For the text-containing cell, return its midpoint in (X, Y) coordinate format. 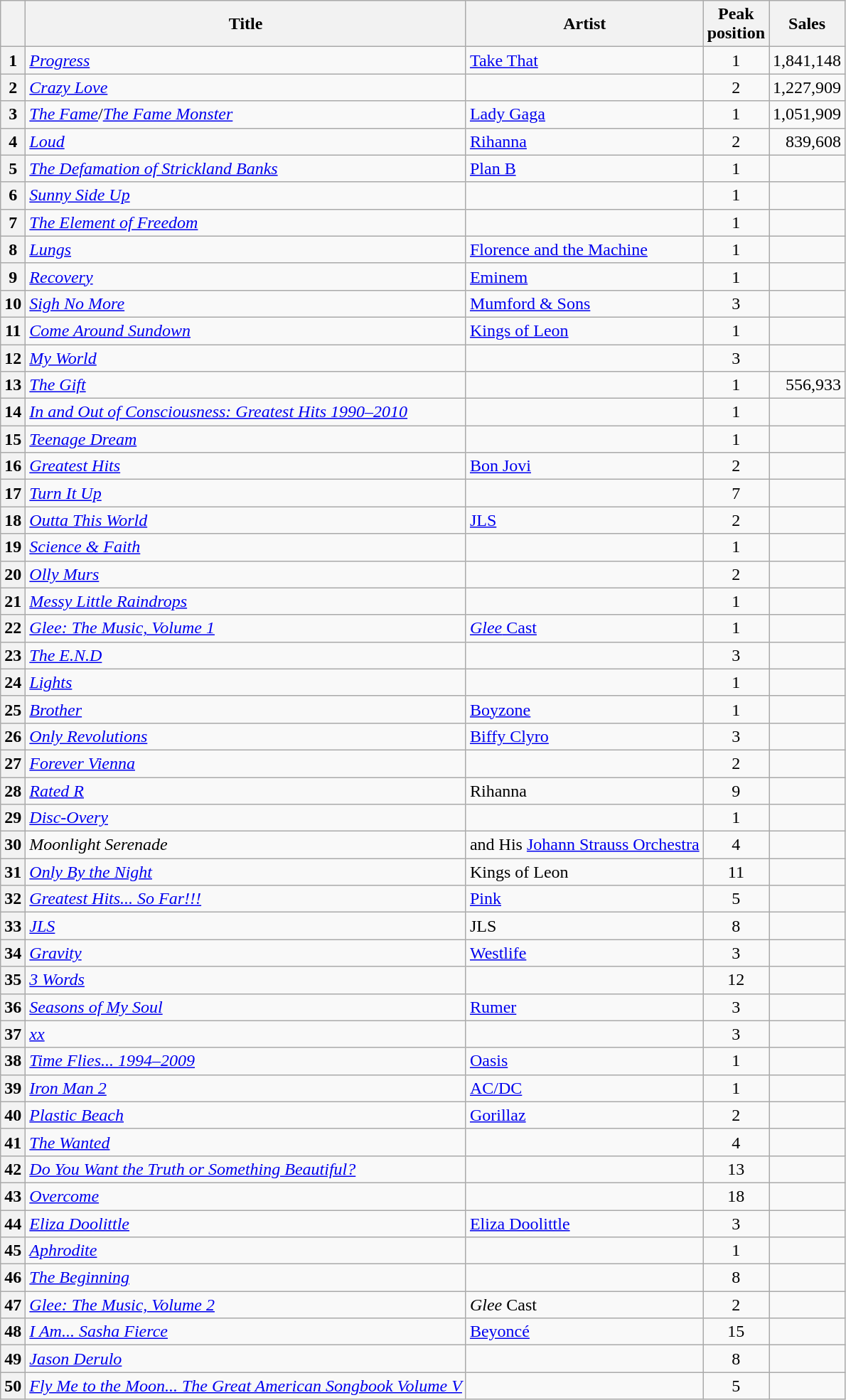
The E.N.D (246, 655)
Pink (584, 899)
17 (13, 493)
Biffy Clyro (584, 736)
Beyoncé (584, 1332)
Title (246, 24)
6 (13, 195)
21 (13, 601)
In and Out of Consciousness: Greatest Hits 1990–2010 (246, 412)
Sales (808, 24)
25 (13, 709)
Seasons of My Soul (246, 1007)
Overcome (246, 1196)
41 (13, 1142)
Fly Me to the Moon... The Great American Songbook Volume V (246, 1386)
Peakposition (736, 24)
43 (13, 1196)
47 (13, 1305)
36 (13, 1007)
1,841,148 (808, 60)
Bon Jovi (584, 466)
556,933 (808, 385)
16 (13, 466)
37 (13, 1034)
Forever Vienna (246, 763)
3 Words (246, 980)
1,227,909 (808, 87)
31 (13, 872)
Only By the Night (246, 872)
Olly Murs (246, 574)
Rated R (246, 791)
Florence and the Machine (584, 249)
Take That (584, 60)
The Beginning (246, 1278)
Progress (246, 60)
44 (13, 1223)
Greatest Hits... So Far!!! (246, 899)
xx (246, 1034)
My World (246, 357)
33 (13, 926)
1,051,909 (808, 114)
Only Revolutions (246, 736)
Time Flies... 1994–2009 (246, 1061)
Gorillaz (584, 1115)
Rumer (584, 1007)
22 (13, 628)
38 (13, 1061)
The Fame/The Fame Monster (246, 114)
839,608 (808, 141)
Gravity (246, 953)
I Am... Sasha Fierce (246, 1332)
49 (13, 1359)
39 (13, 1088)
Oasis (584, 1061)
and His Johann Strauss Orchestra (584, 845)
Loud (246, 141)
50 (13, 1386)
29 (13, 818)
Sigh No More (246, 303)
Science & Faith (246, 547)
Mumford & Sons (584, 303)
The Defamation of Strickland Banks (246, 168)
Boyzone (584, 709)
Plan B (584, 168)
Sunny Side Up (246, 195)
30 (13, 845)
Glee: The Music, Volume 2 (246, 1305)
14 (13, 412)
20 (13, 574)
Recovery (246, 276)
Greatest Hits (246, 466)
AC/DC (584, 1088)
23 (13, 655)
Teenage Dream (246, 439)
Come Around Sundown (246, 330)
Disc-Overy (246, 818)
19 (13, 547)
Crazy Love (246, 87)
The Gift (246, 385)
Turn It Up (246, 493)
Artist (584, 24)
Messy Little Raindrops (246, 601)
28 (13, 791)
Lungs (246, 249)
Glee: The Music, Volume 1 (246, 628)
27 (13, 763)
Aphrodite (246, 1251)
Do You Want the Truth or Something Beautiful? (246, 1169)
Outta This World (246, 520)
24 (13, 682)
Iron Man 2 (246, 1088)
Moonlight Serenade (246, 845)
The Wanted (246, 1142)
40 (13, 1115)
Brother (246, 709)
42 (13, 1169)
34 (13, 953)
48 (13, 1332)
10 (13, 303)
Westlife (584, 953)
32 (13, 899)
Eminem (584, 276)
35 (13, 980)
Jason Derulo (246, 1359)
Lady Gaga (584, 114)
46 (13, 1278)
26 (13, 736)
Lights (246, 682)
The Element of Freedom (246, 222)
Plastic Beach (246, 1115)
45 (13, 1251)
